Determine the (X, Y) coordinate at the center of the cell enclosing the given text.  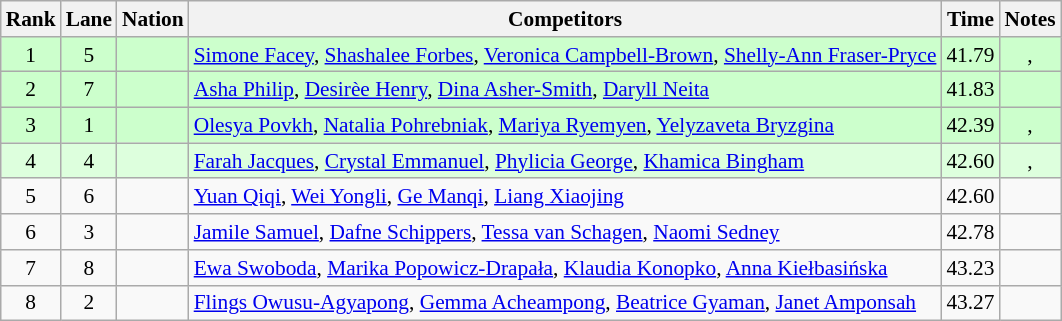
Time (970, 19)
Asha Philip, Desirèe Henry, Dina Asher-Smith, Daryll Neita (566, 90)
42.39 (970, 126)
Olesya Povkh, Natalia Pohrebniak, Mariya Ryemyen, Yelyzaveta Bryzgina (566, 126)
Yuan Qiqi, Wei Yongli, Ge Manqi, Liang Xiaojing (566, 197)
Flings Owusu-Agyapong, Gemma Acheampong, Beatrice Gyaman, Janet Amponsah (566, 303)
Farah Jacques, Crystal Emmanuel, Phylicia George, Khamica Bingham (566, 161)
Rank (31, 19)
43.27 (970, 303)
Jamile Samuel, Dafne Schippers, Tessa van Schagen, Naomi Sedney (566, 232)
Nation (153, 19)
43.23 (970, 268)
Lane (89, 19)
Notes (1030, 19)
41.79 (970, 55)
Ewa Swoboda, Marika Popowicz-Drapała, Klaudia Konopko, Anna Kiełbasińska (566, 268)
Competitors (566, 19)
41.83 (970, 90)
Simone Facey, Shashalee Forbes, Veronica Campbell-Brown, Shelly-Ann Fraser-Pryce (566, 55)
42.78 (970, 232)
